Pinpoint the cell where the given text exists, returning its [X, Y] midpoint coordinate. 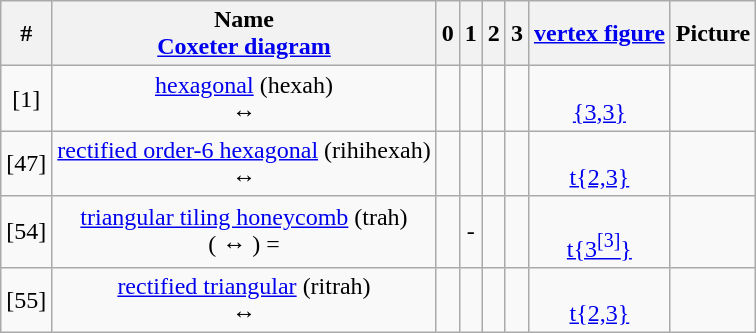
1 [470, 34]
hexagonal (hexah) ↔ [244, 98]
[54] [26, 232]
vertex figure [599, 34]
2 [494, 34]
t{3[3]} [599, 232]
NameCoxeter diagram [244, 34]
[47] [26, 164]
triangular tiling honeycomb (trah)( ↔ ) = [244, 232]
Picture [712, 34]
[55] [26, 300]
3 [516, 34]
{3,3} [599, 98]
[1] [26, 98]
# [26, 34]
- [470, 232]
0 [448, 34]
rectified triangular (ritrah) ↔ [244, 300]
rectified order-6 hexagonal (rihihexah) ↔ [244, 164]
